Return (X, Y) of the center of cell containing provided text 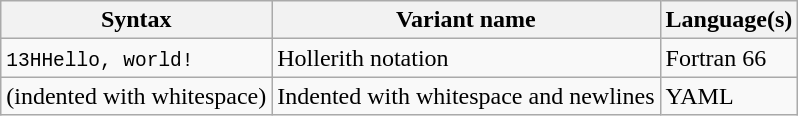
(indented with whitespace) (136, 96)
Indented with whitespace and newlines (466, 96)
Hollerith notation (466, 58)
13HHello, world! (136, 58)
Fortran 66 (729, 58)
Language(s) (729, 20)
YAML (729, 96)
Variant name (466, 20)
Syntax (136, 20)
